Output the [X, Y] coordinate of the center of the cell containing the given text.  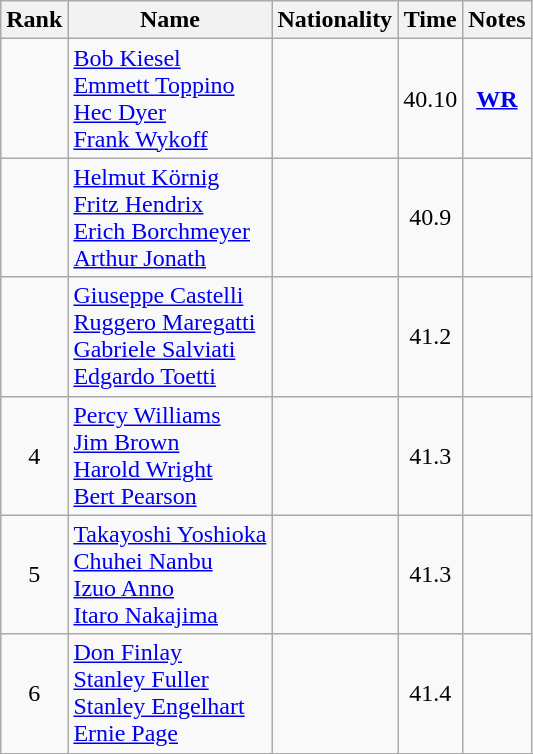
Name [170, 20]
Time [430, 20]
Percy WilliamsJim BrownHarold Wright Bert Pearson [170, 456]
Bob KieselEmmett ToppinoHec DyerFrank Wykoff [170, 98]
Rank [34, 20]
Notes [497, 20]
Giuseppe CastelliRuggero MaregattiGabriele SalviatiEdgardo Toetti [170, 336]
WR [497, 98]
5 [34, 574]
6 [34, 694]
41.4 [430, 694]
41.2 [430, 336]
Nationality [335, 20]
40.10 [430, 98]
Takayoshi YoshiokaChuhei NanbuIzuo AnnoItaro Nakajima [170, 574]
Don FinlayStanley FullerStanley EngelhartErnie Page [170, 694]
40.9 [430, 218]
4 [34, 456]
Helmut KörnigFritz HendrixErich BorchmeyerArthur Jonath [170, 218]
